Provide the (X, Y) coordinate of the cell's center where the given text is located.  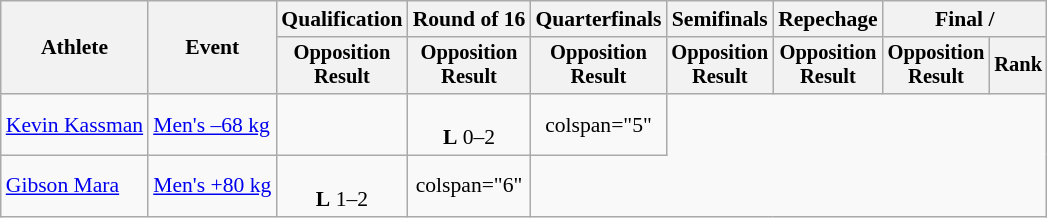
Men's –68 kg (212, 124)
Round of 16 (470, 19)
Final / (965, 19)
Repechage (828, 19)
Athlete (74, 48)
Quarterfinals (598, 19)
colspan="5" (598, 124)
L 1–2 (342, 186)
Men's +80 kg (212, 186)
Gibson Mara (74, 186)
colspan="6" (470, 186)
Qualification (342, 19)
Kevin Kassman (74, 124)
Semifinals (720, 19)
Rank (1018, 66)
Event (212, 48)
L 0–2 (470, 124)
